Search for the cell housing the specified text and yield its [x, y] center coordinate. 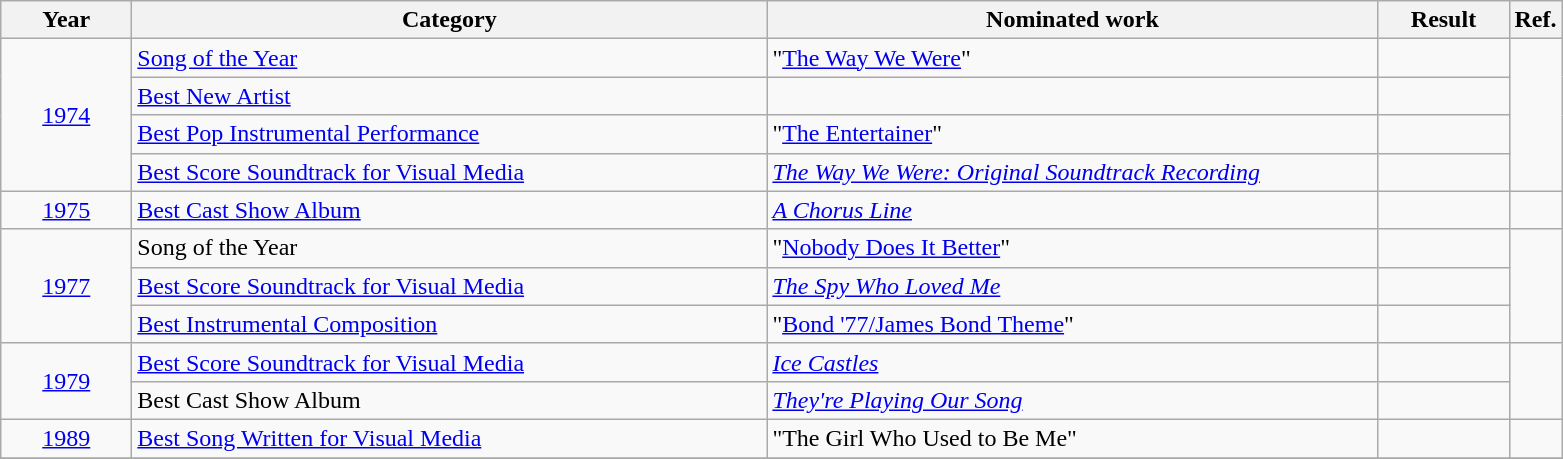
1977 [66, 286]
Best New Artist [450, 96]
1989 [66, 438]
Best Instrumental Composition [450, 324]
"Bond '77/James Bond Theme" [1072, 324]
1975 [66, 210]
They're Playing Our Song [1072, 400]
Best Song Written for Visual Media [450, 438]
Nominated work [1072, 20]
Result [1444, 20]
Ref. [1536, 20]
Category [450, 20]
"Nobody Does It Better" [1072, 248]
"The Way We Were" [1072, 58]
1974 [66, 115]
1979 [66, 381]
Ice Castles [1072, 362]
A Chorus Line [1072, 210]
The Spy Who Loved Me [1072, 286]
"The Entertainer" [1072, 134]
Best Pop Instrumental Performance [450, 134]
The Way We Were: Original Soundtrack Recording [1072, 172]
Year [66, 20]
"The Girl Who Used to Be Me" [1072, 438]
